Pinpoint the cell where the given text exists, returning its [x, y] midpoint coordinate. 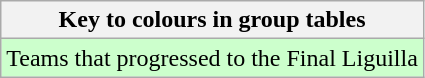
Key to colours in group tables [212, 20]
Teams that progressed to the Final Liguilla [212, 58]
